Capture the cell that displays the provided text and extract its (x, y) central coordinate. 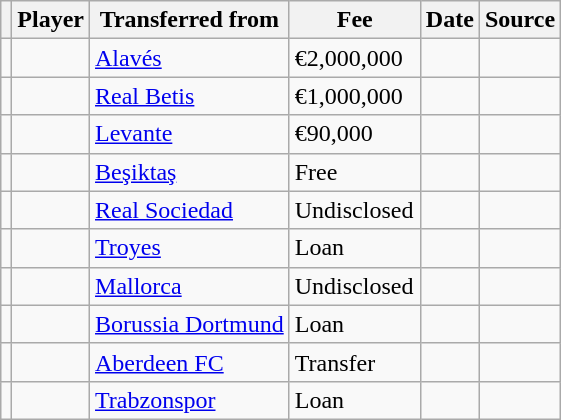
Real Betis (190, 96)
Beşiktaş (190, 172)
Real Sociedad (190, 210)
Transfer (354, 362)
Fee (354, 20)
Troyes (190, 248)
Mallorca (190, 286)
Levante (190, 134)
Date (450, 20)
Aberdeen FC (190, 362)
€1,000,000 (354, 96)
Free (354, 172)
€90,000 (354, 134)
€2,000,000 (354, 58)
Player (51, 20)
Transferred from (190, 20)
Trabzonspor (190, 400)
Borussia Dortmund (190, 324)
Source (520, 20)
Alavés (190, 58)
